Search for the cell housing the specified text and yield its [X, Y] center coordinate. 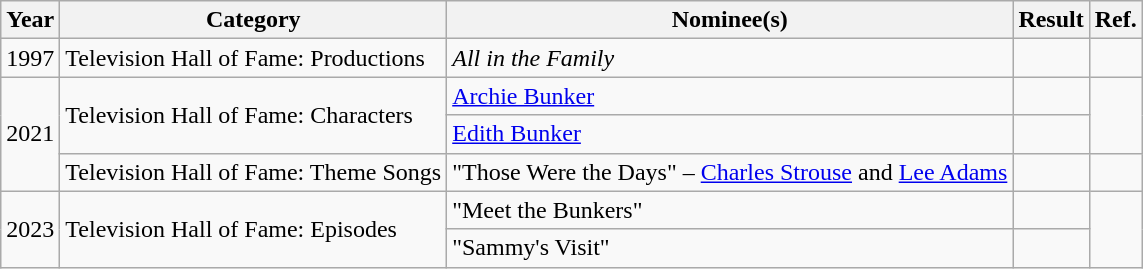
Result [1051, 20]
2021 [30, 134]
1997 [30, 58]
Television Hall of Fame: Productions [254, 58]
"Sammy's Visit" [730, 248]
Archie Bunker [730, 96]
All in the Family [730, 58]
Television Hall of Fame: Episodes [254, 229]
Category [254, 20]
Ref. [1116, 20]
Television Hall of Fame: Characters [254, 115]
Nominee(s) [730, 20]
2023 [30, 229]
"Meet the Bunkers" [730, 210]
Edith Bunker [730, 134]
Television Hall of Fame: Theme Songs [254, 172]
"Those Were the Days" – Charles Strouse and Lee Adams [730, 172]
Year [30, 20]
